Find where the given text appears and provide that cell's center as [x, y] coordinate. 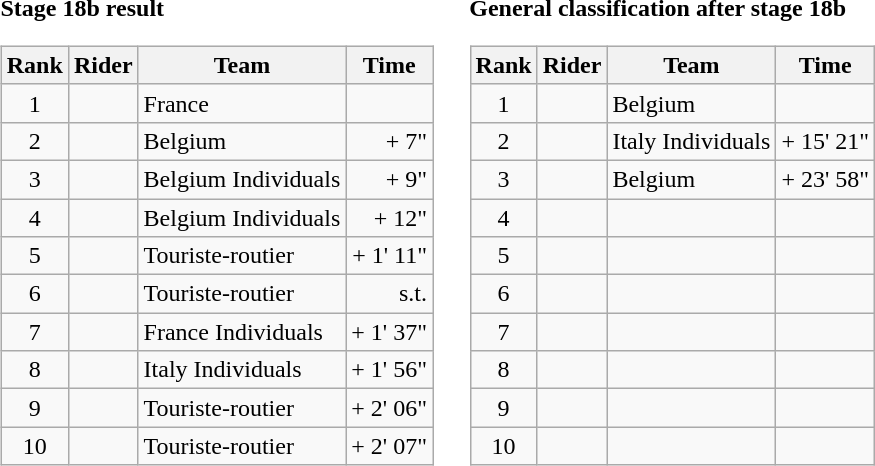
+ 2' 06" [390, 408]
France [242, 103]
+ 7" [390, 141]
+ 2' 07" [390, 446]
+ 15' 21" [826, 141]
+ 12" [390, 217]
+ 1' 56" [390, 370]
+ 1' 37" [390, 332]
+ 23' 58" [826, 179]
s.t. [390, 294]
France Individuals [242, 332]
+ 9" [390, 179]
+ 1' 11" [390, 256]
